Find where the given text appears and provide that cell's center as (X, Y) coordinate. 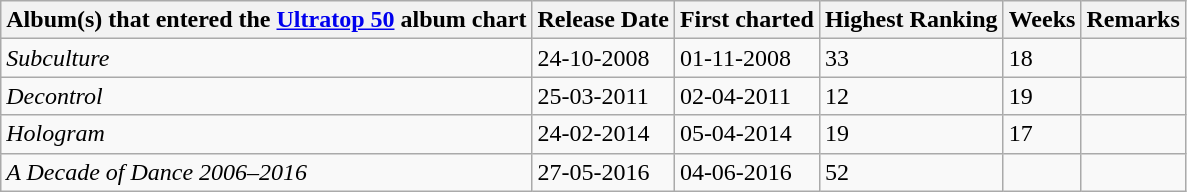
Decontrol (266, 96)
Subculture (266, 58)
Album(s) that entered the Ultratop 50 album chart (266, 20)
17 (1042, 134)
A Decade of Dance 2006–2016 (266, 172)
18 (1042, 58)
24-02-2014 (603, 134)
24-10-2008 (603, 58)
05-04-2014 (746, 134)
25-03-2011 (603, 96)
01-11-2008 (746, 58)
Release Date (603, 20)
12 (911, 96)
Highest Ranking (911, 20)
04-06-2016 (746, 172)
First charted (746, 20)
Hologram (266, 134)
Remarks (1133, 20)
33 (911, 58)
Weeks (1042, 20)
27-05-2016 (603, 172)
02-04-2011 (746, 96)
52 (911, 172)
